Return the [X, Y] coordinate for the center point of the cell that contains the specified text.  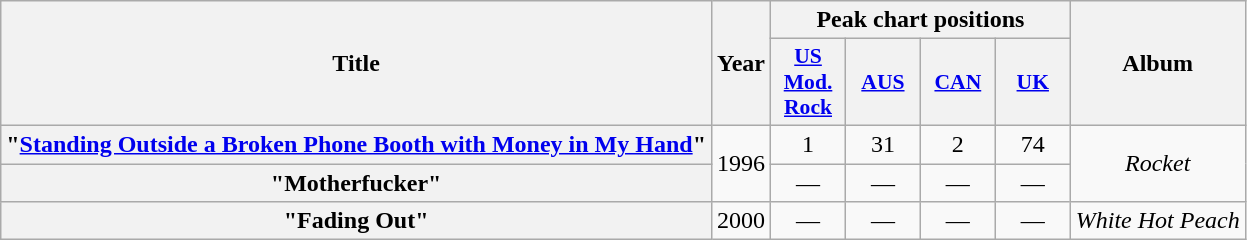
AUS [882, 82]
74 [1032, 144]
USMod. Rock [808, 82]
1 [808, 144]
"Fading Out" [356, 221]
Year [742, 64]
Rocket [1158, 163]
"Standing Outside a Broken Phone Booth with Money in My Hand" [356, 144]
1996 [742, 163]
White Hot Peach [1158, 221]
2000 [742, 221]
Title [356, 64]
"Motherfucker" [356, 183]
Album [1158, 64]
UK [1032, 82]
31 [882, 144]
Peak chart positions [921, 20]
CAN [958, 82]
2 [958, 144]
